From the cell containing the given text, extract its center point as (X, Y) coordinate. 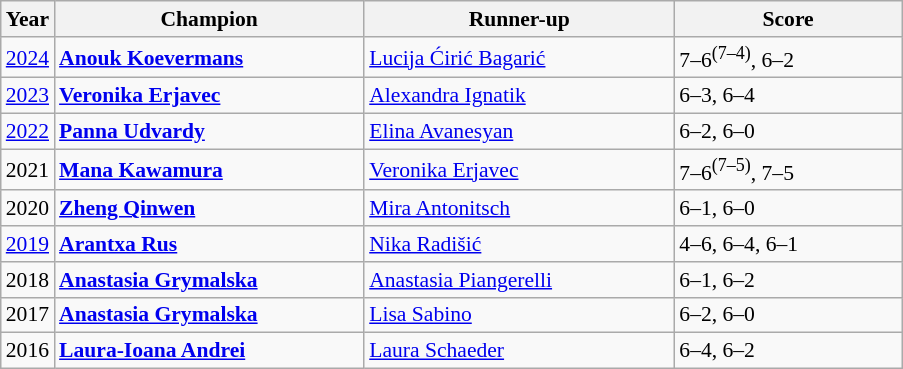
4–6, 6–4, 6–1 (788, 244)
Alexandra Ignatik (519, 96)
Runner-up (519, 19)
Year (28, 19)
2019 (28, 244)
2021 (28, 170)
Laura Schaeder (519, 351)
2023 (28, 96)
Laura-Ioana Andrei (209, 351)
Elina Avanesyan (519, 132)
6–4, 6–2 (788, 351)
2022 (28, 132)
Champion (209, 19)
7–6(7–4), 6–2 (788, 58)
6–3, 6–4 (788, 96)
2018 (28, 280)
Zheng Qinwen (209, 209)
2016 (28, 351)
Anouk Koevermans (209, 58)
Score (788, 19)
6–1, 6–2 (788, 280)
Nika Radišić (519, 244)
2017 (28, 316)
7–6(7–5), 7–5 (788, 170)
Panna Udvardy (209, 132)
Mana Kawamura (209, 170)
2024 (28, 58)
6–1, 6–0 (788, 209)
Lisa Sabino (519, 316)
Anastasia Piangerelli (519, 280)
Arantxa Rus (209, 244)
Mira Antonitsch (519, 209)
2020 (28, 209)
Lucija Ćirić Bagarić (519, 58)
